Return the (X, Y) coordinate for the center point of the cell that contains the specified text.  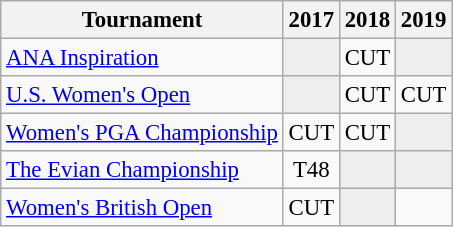
The Evian Championship (142, 170)
Women's British Open (142, 208)
T48 (311, 170)
Women's PGA Championship (142, 133)
2019 (424, 20)
Tournament (142, 20)
2018 (367, 20)
U.S. Women's Open (142, 95)
ANA Inspiration (142, 58)
2017 (311, 20)
